Pinpoint the cell where the given text exists, returning its [x, y] midpoint coordinate. 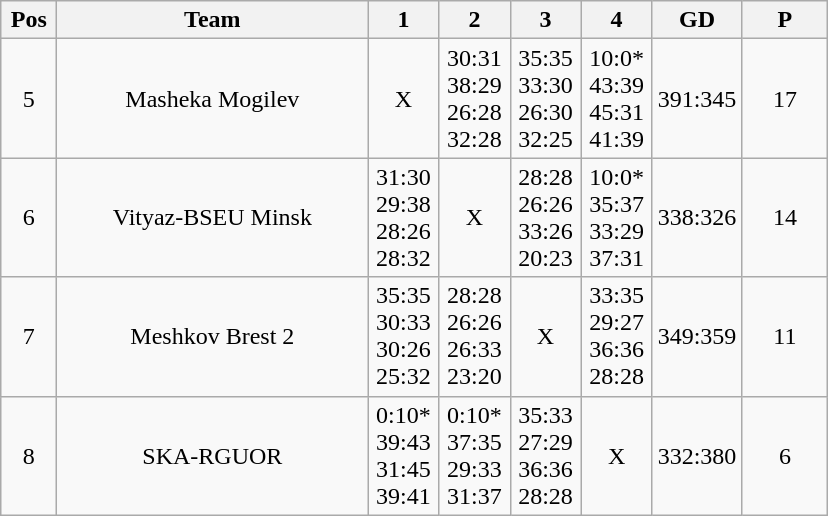
31:3029:3828:2628:32 [404, 218]
7 [29, 336]
14 [785, 218]
28:2826:2633:2620:23 [546, 218]
Masheka Mogilev [212, 98]
17 [785, 98]
5 [29, 98]
0:10*39:4331:4539:41 [404, 456]
11 [785, 336]
28:2826:2626:3323:20 [474, 336]
338:326 [697, 218]
4 [616, 20]
35:3533:3026:3032:25 [546, 98]
30:3138:2926:2832:28 [474, 98]
391:345 [697, 98]
33:3529:2736:3628:28 [616, 336]
35:3327:2936:3628:28 [546, 456]
Vityaz-BSEU Minsk [212, 218]
35:3530:3330:2625:32 [404, 336]
Team [212, 20]
0:10*37:3529:3331:37 [474, 456]
SKA-RGUOR [212, 456]
349:359 [697, 336]
10:0*43:3945:3141:39 [616, 98]
GD [697, 20]
Meshkov Brest 2 [212, 336]
3 [546, 20]
10:0*35:3733:2937:31 [616, 218]
8 [29, 456]
P [785, 20]
Pos [29, 20]
332:380 [697, 456]
2 [474, 20]
1 [404, 20]
